Return the [X, Y] coordinate for the center point of the cell that contains the specified text.  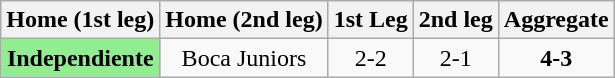
4-3 [556, 58]
Boca Juniors [244, 58]
2nd leg [456, 20]
Aggregate [556, 20]
2-2 [370, 58]
Independiente [80, 58]
1st Leg [370, 20]
Home (1st leg) [80, 20]
2-1 [456, 58]
Home (2nd leg) [244, 20]
